Return (X, Y) of the center of cell containing provided text 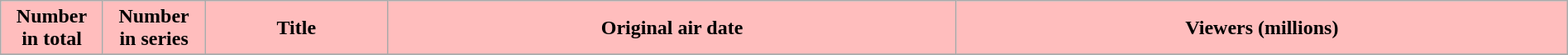
Title (296, 28)
Original air date (672, 28)
Numberin series (154, 28)
Viewers (millions) (1262, 28)
Numberin total (52, 28)
